Identify which cell holds the provided text, then report its (X, Y) central coordinate. 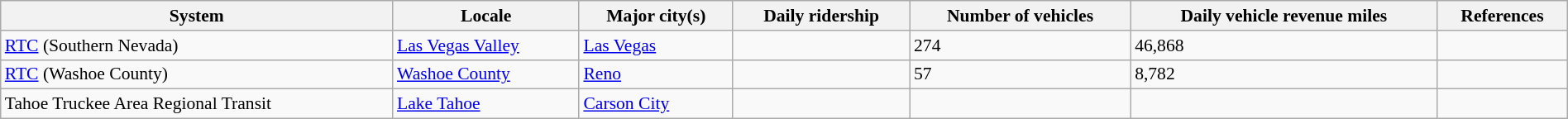
8,782 (1284, 74)
46,868 (1284, 45)
RTC (Washoe County) (197, 74)
Lake Tahoe (486, 104)
Tahoe Truckee Area Regional Transit (197, 104)
Las Vegas (656, 45)
Number of vehicles (1021, 16)
57 (1021, 74)
Las Vegas Valley (486, 45)
Daily ridership (821, 16)
Locale (486, 16)
References (1503, 16)
RTC (Southern Nevada) (197, 45)
Carson City (656, 104)
Daily vehicle revenue miles (1284, 16)
274 (1021, 45)
Major city(s) (656, 16)
System (197, 16)
Washoe County (486, 74)
Reno (656, 74)
